For the text-containing cell, return its midpoint in (X, Y) coordinate format. 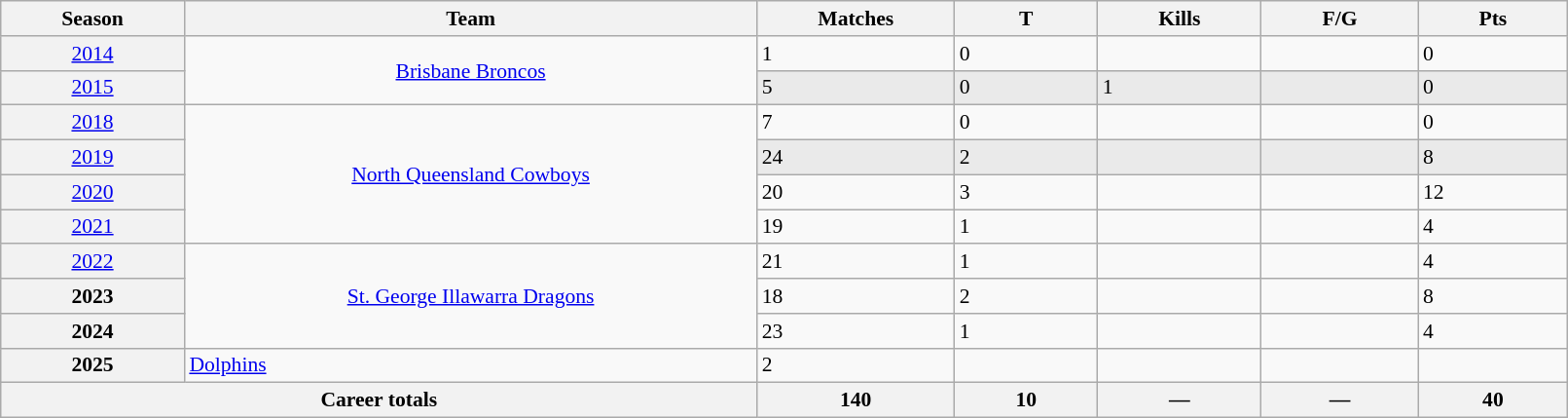
Pts (1493, 19)
2024 (93, 331)
2022 (93, 262)
7 (857, 123)
North Queensland Cowboys (470, 174)
Dolphins (470, 365)
18 (857, 296)
Matches (857, 19)
Brisbane Broncos (470, 70)
21 (857, 262)
2018 (93, 123)
Team (470, 19)
2025 (93, 365)
23 (857, 331)
12 (1493, 192)
20 (857, 192)
2021 (93, 227)
3 (1026, 192)
2023 (93, 296)
2020 (93, 192)
24 (857, 158)
Career totals (380, 400)
140 (857, 400)
19 (857, 227)
St. George Illawarra Dragons (470, 296)
2019 (93, 158)
2015 (93, 88)
Kills (1180, 19)
5 (857, 88)
10 (1026, 400)
Season (93, 19)
F/G (1339, 19)
T (1026, 19)
2014 (93, 54)
40 (1493, 400)
